Detect which cell encompasses the target text, then output its (X, Y) center coordinate. 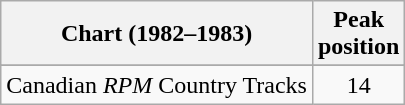
14 (358, 85)
Peakposition (358, 34)
Canadian RPM Country Tracks (157, 85)
Chart (1982–1983) (157, 34)
